From the cell containing the given text, extract its center point as (x, y) coordinate. 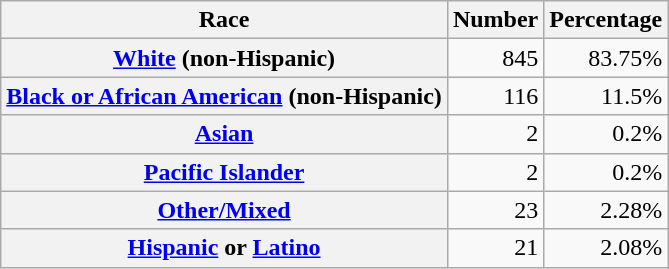
Percentage (606, 20)
2.28% (606, 210)
845 (495, 58)
Race (224, 20)
Asian (224, 134)
Other/Mixed (224, 210)
Hispanic or Latino (224, 248)
83.75% (606, 58)
Pacific Islander (224, 172)
Black or African American (non-Hispanic) (224, 96)
21 (495, 248)
11.5% (606, 96)
Number (495, 20)
White (non-Hispanic) (224, 58)
2.08% (606, 248)
116 (495, 96)
23 (495, 210)
